Find where the given text appears and provide that cell's center as (X, Y) coordinate. 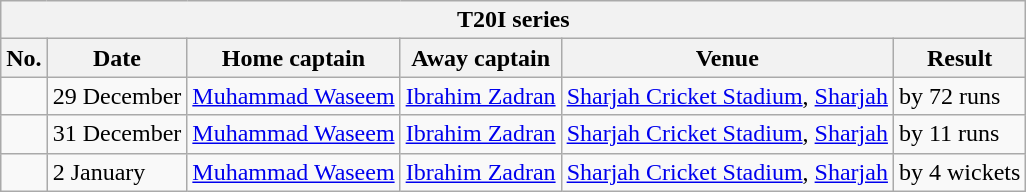
by 4 wickets (959, 172)
Result (959, 58)
Away captain (480, 58)
No. (24, 58)
T20I series (514, 20)
Date (117, 58)
31 December (117, 134)
Home captain (294, 58)
2 January (117, 172)
by 72 runs (959, 96)
Venue (727, 58)
by 11 runs (959, 134)
29 December (117, 96)
